Determine the (X, Y) coordinate at the center of the cell enclosing the given text.  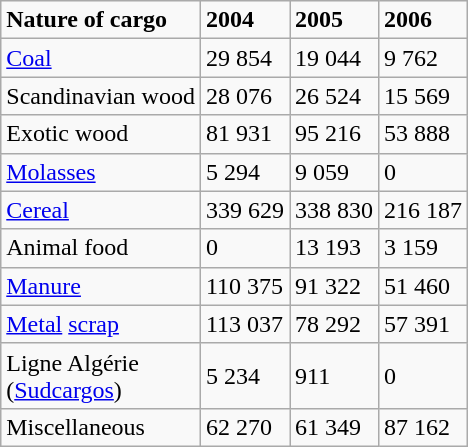
51 460 (424, 286)
53 888 (424, 134)
Cereal (101, 210)
15 569 (424, 96)
Scandinavian wood (101, 96)
Manure (101, 286)
19 044 (334, 58)
3 159 (424, 248)
5 234 (244, 376)
87 162 (424, 427)
62 270 (244, 427)
26 524 (334, 96)
Animal food (101, 248)
216 187 (424, 210)
9 059 (334, 172)
28 076 (244, 96)
113 037 (244, 324)
Nature of cargo (101, 20)
81 931 (244, 134)
338 830 (334, 210)
61 349 (334, 427)
Molasses (101, 172)
95 216 (334, 134)
339 629 (244, 210)
Metal scrap (101, 324)
9 762 (424, 58)
29 854 (244, 58)
Miscellaneous (101, 427)
Coal (101, 58)
Ligne Algérie(Sudcargos) (101, 376)
Exotic wood (101, 134)
91 322 (334, 286)
13 193 (334, 248)
78 292 (334, 324)
5 294 (244, 172)
110 375 (244, 286)
57 391 (424, 324)
2004 (244, 20)
911 (334, 376)
2006 (424, 20)
2005 (334, 20)
